Return [X, Y] of the center of cell containing provided text 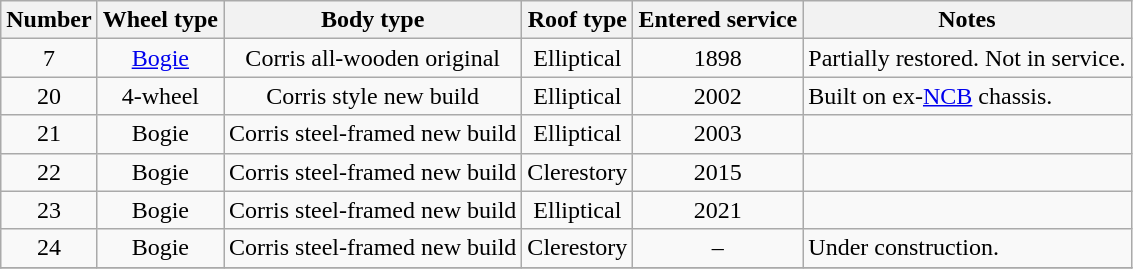
Body type [373, 20]
Roof type [578, 20]
23 [49, 210]
Number [49, 20]
24 [49, 248]
22 [49, 172]
2003 [718, 134]
1898 [718, 58]
20 [49, 96]
Wheel type [160, 20]
Partially restored. Not in service. [967, 58]
Built on ex-NCB chassis. [967, 96]
7 [49, 58]
Under construction. [967, 248]
2002 [718, 96]
Entered service [718, 20]
– [718, 248]
2021 [718, 210]
Corris all-wooden original [373, 58]
2015 [718, 172]
21 [49, 134]
Corris style new build [373, 96]
Notes [967, 20]
4-wheel [160, 96]
